Search for the cell housing the specified text and yield its (x, y) center coordinate. 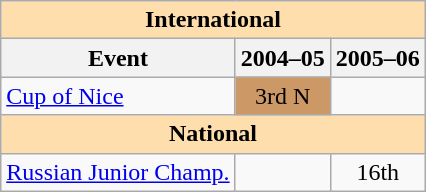
International (214, 20)
Cup of Nice (118, 96)
Russian Junior Champ. (118, 172)
Event (118, 58)
16th (378, 172)
2005–06 (378, 58)
2004–05 (282, 58)
National (214, 134)
3rd N (282, 96)
